Extract the (X, Y) coordinate from the center of the cell holding the provided text.  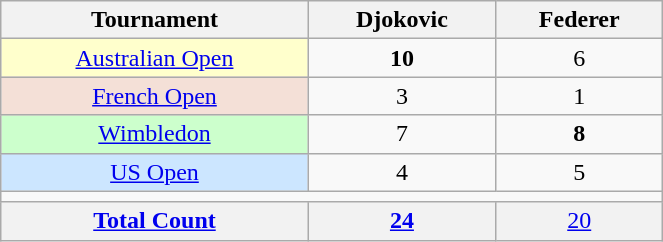
Federer (580, 20)
French Open (154, 96)
4 (402, 172)
7 (402, 134)
1 (580, 96)
6 (580, 58)
8 (580, 134)
5 (580, 172)
Djokovic (402, 20)
24 (402, 221)
Total Count (154, 221)
3 (402, 96)
20 (580, 221)
Wimbledon (154, 134)
10 (402, 58)
US Open (154, 172)
Tournament (154, 20)
Australian Open (154, 58)
